Output the (x, y) coordinate of the center of the cell containing the given text.  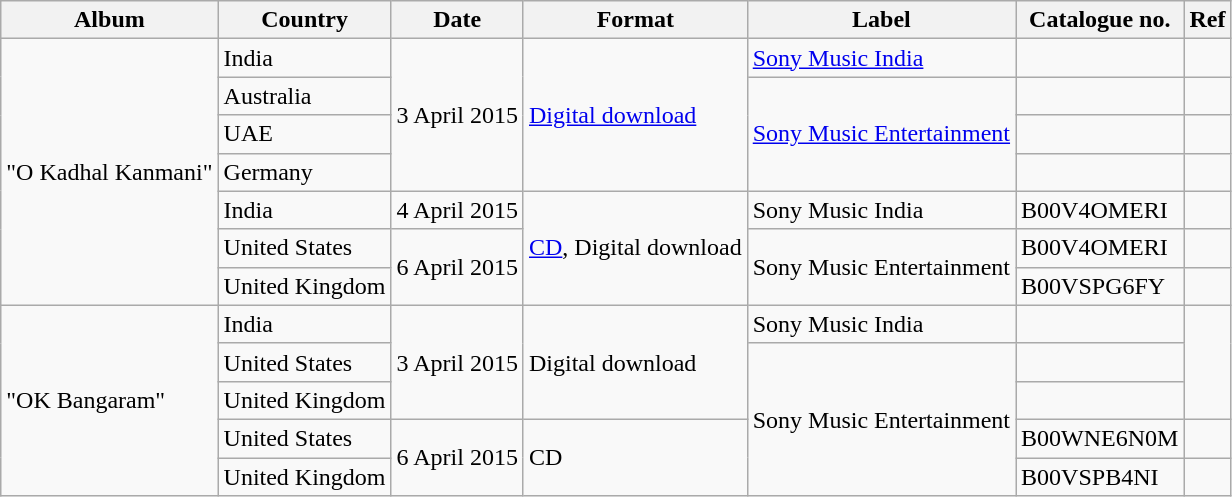
B00WNE6N0M (1100, 438)
B00VSPB4NI (1100, 477)
4 April 2015 (457, 210)
Format (635, 20)
Album (110, 20)
UAE (304, 134)
Country (304, 20)
Catalogue no. (1100, 20)
"O Kadhal Kanmani" (110, 172)
Ref (1208, 20)
CD, Digital download (635, 248)
Germany (304, 172)
Australia (304, 96)
Label (881, 20)
"OK Bangaram" (110, 400)
CD (635, 457)
Date (457, 20)
B00VSPG6FY (1100, 286)
